Scan for the cell matching the given text and deliver its (x, y) coordinate at center. 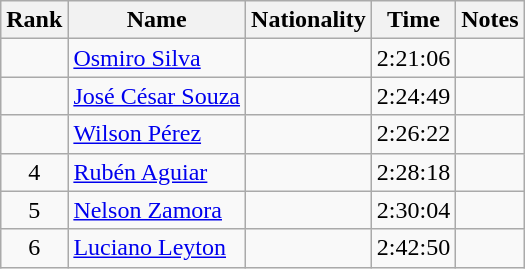
Time (413, 20)
Notes (490, 20)
Osmiro Silva (157, 58)
2:24:49 (413, 96)
4 (34, 172)
6 (34, 248)
Nationality (309, 20)
2:42:50 (413, 248)
2:30:04 (413, 210)
2:28:18 (413, 172)
2:26:22 (413, 134)
Nelson Zamora (157, 210)
Rubén Aguiar (157, 172)
José César Souza (157, 96)
5 (34, 210)
Name (157, 20)
Rank (34, 20)
2:21:06 (413, 58)
Wilson Pérez (157, 134)
Luciano Leyton (157, 248)
